Search for the cell housing the specified text and yield its (x, y) center coordinate. 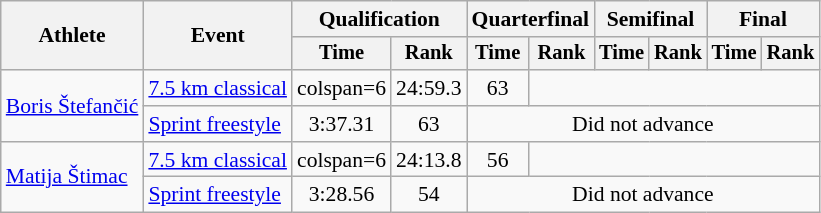
54 (428, 195)
Quarterfinal (531, 19)
Event (218, 36)
24:13.8 (428, 160)
Final (763, 19)
3:37.31 (342, 124)
Athlete (72, 36)
3:28.56 (342, 195)
Boris Štefančić (72, 106)
Matija Štimac (72, 178)
24:59.3 (428, 88)
56 (498, 160)
Qualification (380, 19)
Semifinal (650, 19)
